Output the (x, y) coordinate of the center of the cell containing the given text.  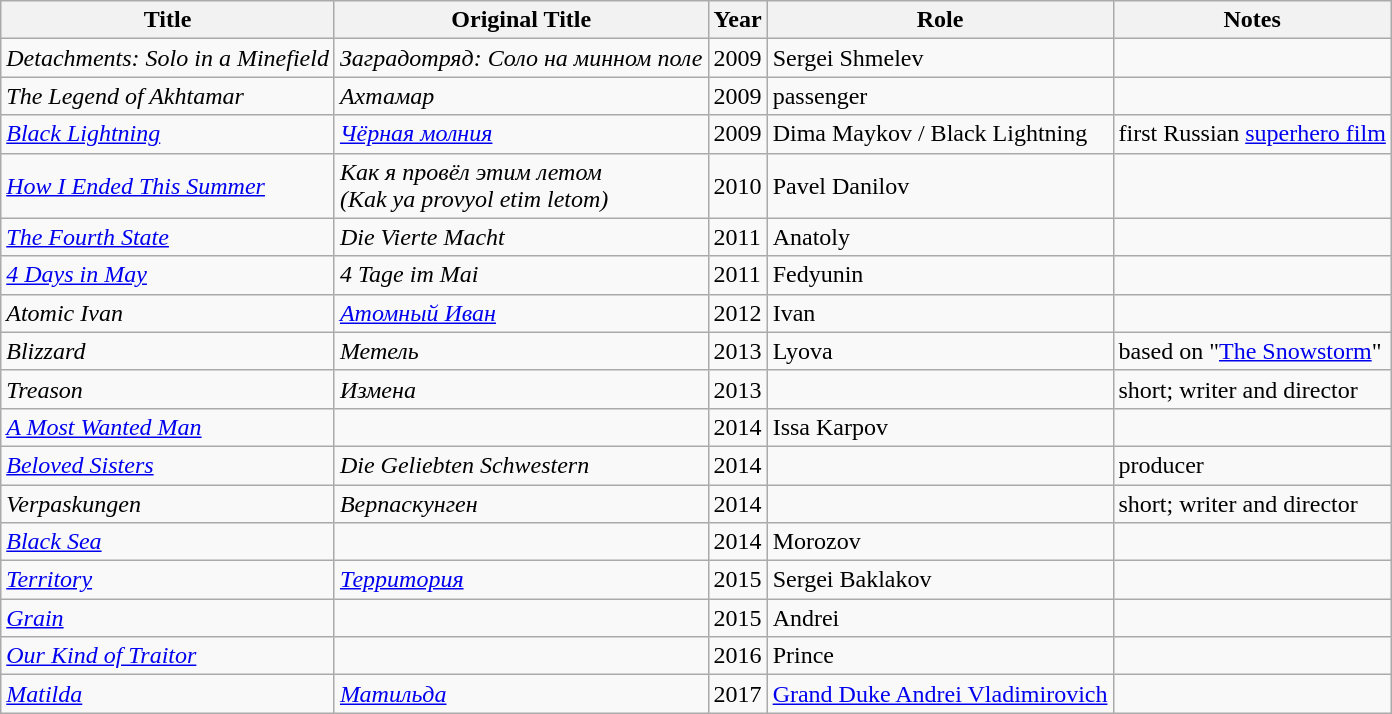
How I Ended This Summer (168, 186)
Заградотряд: Соло на минном поле (521, 58)
Как я провёл этим летом(Kak ya provyol etim letom) (521, 186)
Fedyunin (940, 275)
Sergei Baklakov (940, 580)
Our Kind of Traitor (168, 656)
Black Lightning (168, 134)
Lyova (940, 351)
Матильда (521, 694)
Sergei Shmelev (940, 58)
based on "The Snowstorm" (1252, 351)
Prince (940, 656)
Beloved Sisters (168, 465)
Atomic Ivan (168, 313)
4 Tage im Mai (521, 275)
Role (940, 20)
Чёрная молния (521, 134)
Ivan (940, 313)
Notes (1252, 20)
Верпаскунген (521, 503)
Dima Maykov / Black Lightning (940, 134)
Original Title (521, 20)
Grain (168, 618)
Anatoly (940, 237)
Атомный Иван (521, 313)
first Russian superhero film (1252, 134)
Die Geliebten Schwestern (521, 465)
Issa Karpov (940, 427)
Black Sea (168, 542)
Blizzard (168, 351)
2017 (738, 694)
Title (168, 20)
Метель (521, 351)
Morozov (940, 542)
Treason (168, 389)
Matilda (168, 694)
Verpaskungen (168, 503)
producer (1252, 465)
2012 (738, 313)
Pavel Danilov (940, 186)
The Fourth State (168, 237)
4 Days in May (168, 275)
Year (738, 20)
Die Vierte Macht (521, 237)
A Most Wanted Man (168, 427)
Измена (521, 389)
Andrei (940, 618)
2016 (738, 656)
The Legend of Akhtamar (168, 96)
passenger (940, 96)
Ахтамар (521, 96)
Detachments: Solo in a Minefield (168, 58)
Territory (168, 580)
Территория (521, 580)
2010 (738, 186)
Grand Duke Andrei Vladimirovich (940, 694)
